Search for the cell housing the specified text and yield its [x, y] center coordinate. 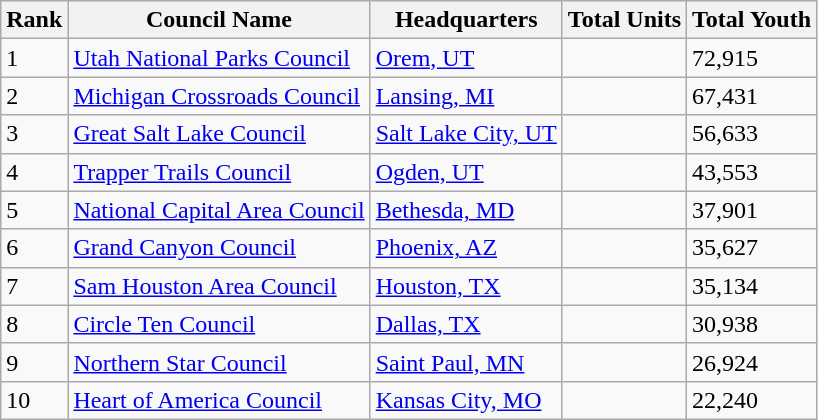
Kansas City, MO [466, 400]
Michigan Crossroads Council [219, 96]
Sam Houston Area Council [219, 286]
National Capital Area Council [219, 210]
Great Salt Lake Council [219, 134]
22,240 [752, 400]
43,553 [752, 172]
Headquarters [466, 20]
72,915 [752, 58]
Northern Star Council [219, 362]
Orem, UT [466, 58]
Ogden, UT [466, 172]
Total Youth [752, 20]
Bethesda, MD [466, 210]
37,901 [752, 210]
4 [34, 172]
3 [34, 134]
Dallas, TX [466, 324]
Total Units [624, 20]
Grand Canyon Council [219, 248]
Phoenix, AZ [466, 248]
26,924 [752, 362]
Utah National Parks Council [219, 58]
Salt Lake City, UT [466, 134]
Rank [34, 20]
67,431 [752, 96]
Houston, TX [466, 286]
5 [34, 210]
Council Name [219, 20]
Trapper Trails Council [219, 172]
Circle Ten Council [219, 324]
35,627 [752, 248]
Saint Paul, MN [466, 362]
1 [34, 58]
30,938 [752, 324]
8 [34, 324]
6 [34, 248]
9 [34, 362]
Lansing, MI [466, 96]
56,633 [752, 134]
Heart of America Council [219, 400]
10 [34, 400]
35,134 [752, 286]
2 [34, 96]
7 [34, 286]
